Determine the (X, Y) coordinate at the center of the cell enclosing the given text.  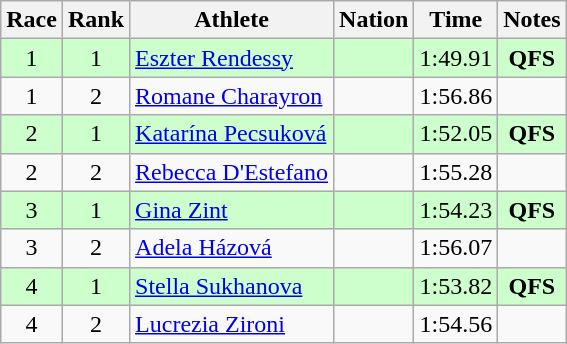
Eszter Rendessy (232, 58)
1:54.23 (456, 210)
1:56.86 (456, 96)
1:53.82 (456, 286)
Notes (532, 20)
Race (32, 20)
1:54.56 (456, 324)
Katarína Pecsuková (232, 134)
Nation (374, 20)
1:52.05 (456, 134)
1:49.91 (456, 58)
Rank (96, 20)
Athlete (232, 20)
Adela Házová (232, 248)
Romane Charayron (232, 96)
1:56.07 (456, 248)
Stella Sukhanova (232, 286)
Lucrezia Zironi (232, 324)
Time (456, 20)
Rebecca D'Estefano (232, 172)
1:55.28 (456, 172)
Gina Zint (232, 210)
